Return the [x, y] coordinate for the center point of the cell that contains the specified text.  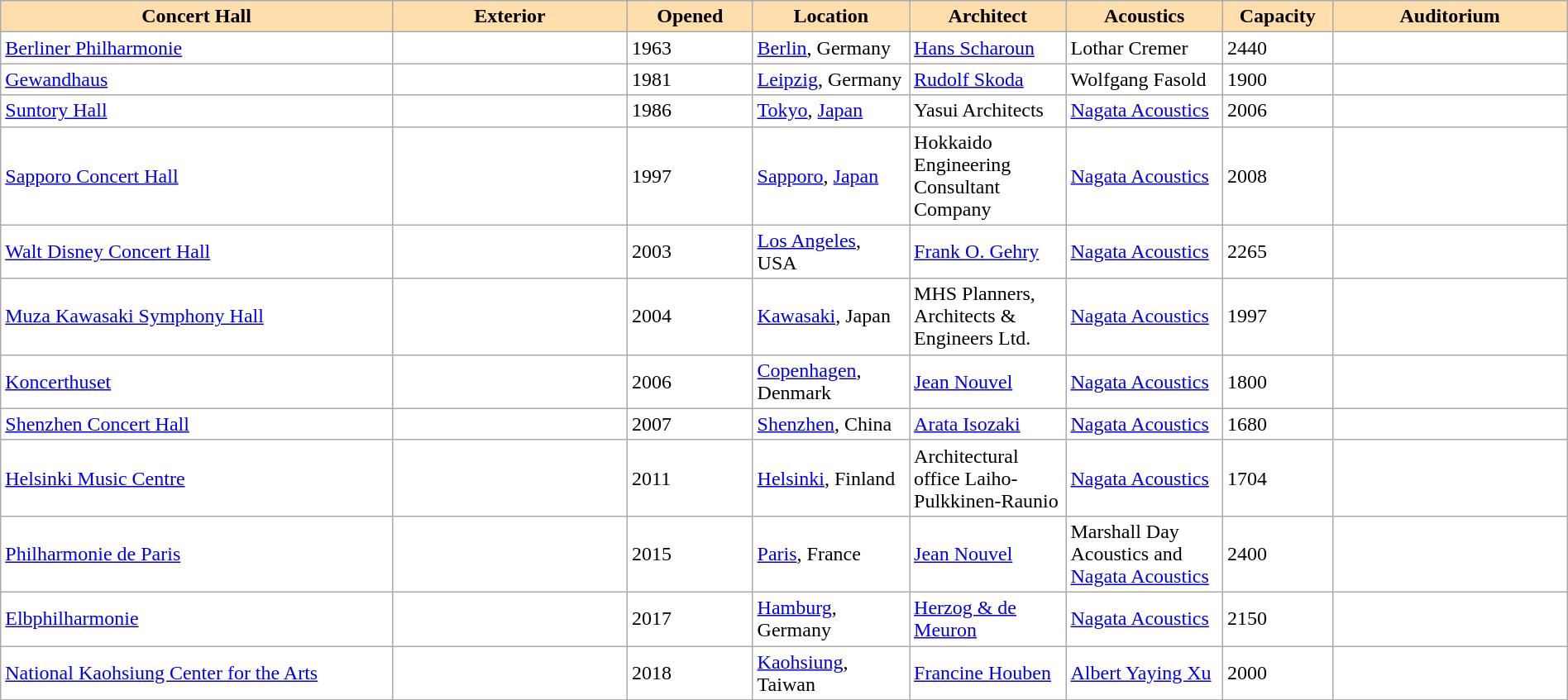
Arata Isozaki [987, 424]
Sapporo, Japan [830, 175]
Copenhagen, Denmark [830, 382]
Muza Kawasaki Symphony Hall [197, 317]
2018 [691, 673]
Acoustics [1145, 17]
Albert Yaying Xu [1145, 673]
1900 [1277, 79]
2003 [691, 251]
Hokkaido Engineering Consultant Company [987, 175]
Yasui Architects [987, 111]
MHS Planners, Architects & Engineers Ltd. [987, 317]
2440 [1277, 48]
Location [830, 17]
Opened [691, 17]
Berlin, Germany [830, 48]
1986 [691, 111]
Exterior [509, 17]
Paris, France [830, 554]
2400 [1277, 554]
1981 [691, 79]
Lothar Cremer [1145, 48]
Sapporo Concert Hall [197, 175]
Concert Hall [197, 17]
Capacity [1277, 17]
2007 [691, 424]
2004 [691, 317]
Shenzhen, China [830, 424]
Hamburg, Germany [830, 618]
Kawasaki, Japan [830, 317]
Francine Houben [987, 673]
Rudolf Skoda [987, 79]
Los Angeles, USA [830, 251]
Berliner Philharmonie [197, 48]
1963 [691, 48]
Walt Disney Concert Hall [197, 251]
Suntory Hall [197, 111]
2000 [1277, 673]
Helsinki, Finland [830, 478]
Marshall Day Acoustics and Nagata Acoustics [1145, 554]
Gewandhaus [197, 79]
2150 [1277, 618]
Leipzig, Germany [830, 79]
Tokyo, Japan [830, 111]
Philharmonie de Paris [197, 554]
1680 [1277, 424]
Architect [987, 17]
2265 [1277, 251]
Shenzhen Concert Hall [197, 424]
Auditorium [1450, 17]
2015 [691, 554]
2008 [1277, 175]
Wolfgang Fasold [1145, 79]
Helsinki Music Centre [197, 478]
Koncerthuset [197, 382]
Architectural office Laiho-Pulkkinen-Raunio [987, 478]
Herzog & de Meuron [987, 618]
Frank O. Gehry [987, 251]
1704 [1277, 478]
2011 [691, 478]
Hans Scharoun [987, 48]
Kaohsiung, Taiwan [830, 673]
2017 [691, 618]
Elbphilharmonie [197, 618]
National Kaohsiung Center for the Arts [197, 673]
1800 [1277, 382]
